Scan for the cell matching the given text and deliver its [X, Y] coordinate at center. 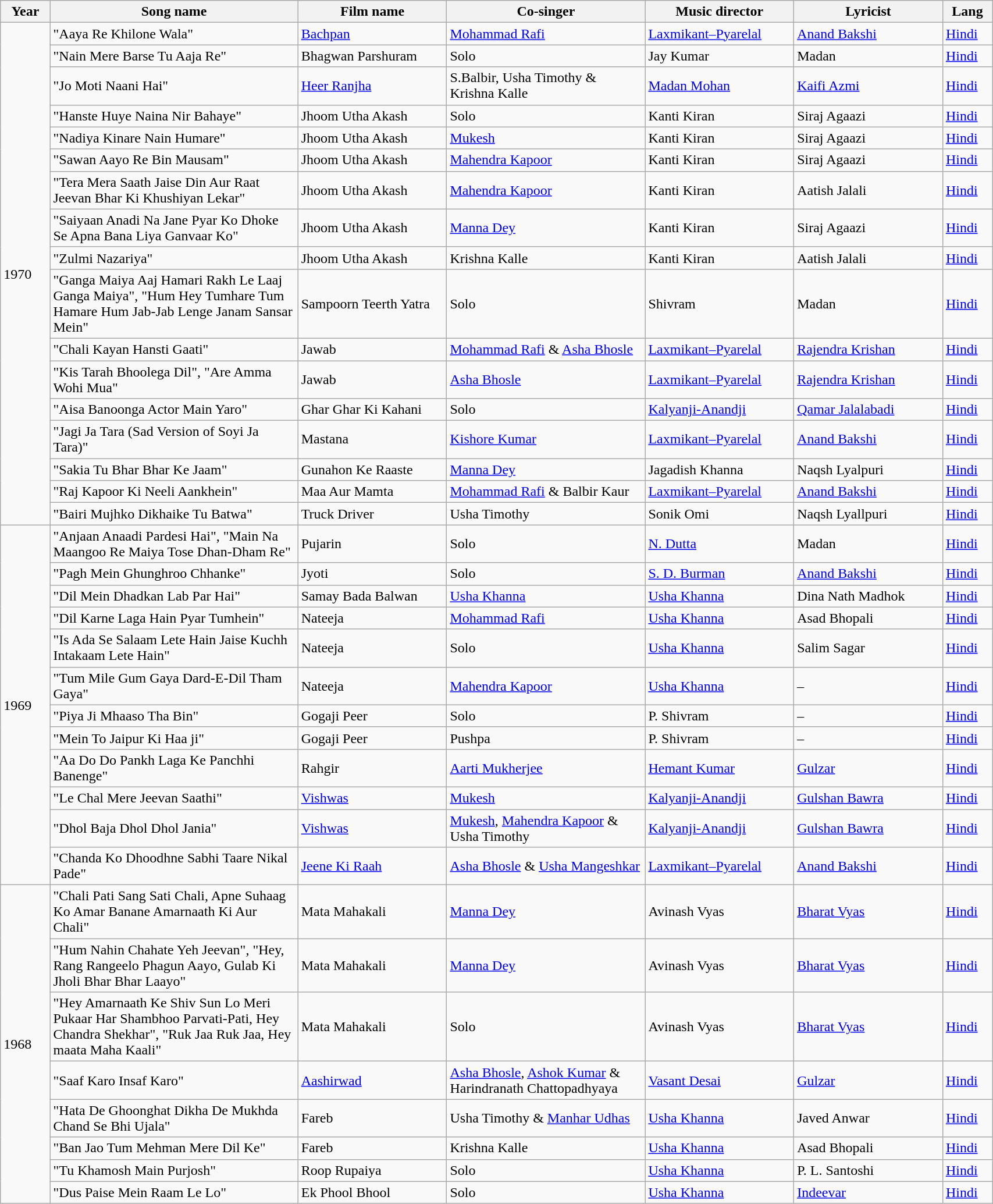
Mastana [372, 440]
Asha Bhosle, Ashok Kumar & Harindranath Chattopadhyaya [546, 1080]
Jagadish Khanna [720, 470]
Sampoorn Teerth Yatra [372, 304]
"Tu Khamosh Main Purjosh" [174, 1170]
"Ganga Maiya Aaj Hamari Rakh Le Laaj Ganga Maiya", "Hum Hey Tumhare Tum Hamare Hum Jab-Jab Lenge Janam Sansar Mein" [174, 304]
"Aisa Banoonga Actor Main Yaro" [174, 410]
Samay Bada Balwan [372, 596]
"Dus Paise Mein Raam Le Lo" [174, 1192]
"Zulmi Nazariya" [174, 258]
Sonik Omi [720, 514]
Lyricist [869, 12]
Usha Timothy [546, 514]
Bachpan [372, 34]
S. D. Burman [720, 574]
"Aaya Re Khilone Wala" [174, 34]
Heer Ranjha [372, 86]
Rahgir [372, 768]
S.Balbir, Usha Timothy & Krishna Kalle [546, 86]
P. L. Santoshi [869, 1170]
Gunahon Ke Raaste [372, 470]
N. Dutta [720, 544]
"Hanste Huye Naina Nir Bahaye" [174, 116]
"Tum Mile Gum Gaya Dard-E-Dil Tham Gaya" [174, 686]
"Chanda Ko Dhoodhne Sabhi Taare Nikal Pade" [174, 866]
1968 [26, 1045]
Mohammad Rafi & Balbir Kaur [546, 492]
"Jagi Ja Tara (Sad Version of Soyi Ja Tara)" [174, 440]
"Anjaan Anaadi Pardesi Hai", "Main Na Maangoo Re Maiya Tose Dhan-Dham Re" [174, 544]
Mohammad Rafi & Asha Bhosle [546, 349]
Naqsh Lyalpuri [869, 470]
Jay Kumar [720, 56]
Qamar Jalalabadi [869, 410]
Maa Aur Mamta [372, 492]
Truck Driver [372, 514]
"Dil Karne Laga Hain Pyar Tumhein" [174, 618]
"Is Ada Se Salaam Lete Hain Jaise Kuchh Intakaam Lete Hain" [174, 648]
Javed Anwar [869, 1118]
"Sakia Tu Bhar Bhar Ke Jaam" [174, 470]
Bhagwan Parshuram [372, 56]
"Ban Jao Tum Mehman Mere Dil Ke" [174, 1148]
"Raj Kapoor Ki Neeli Aankhein" [174, 492]
"Pagh Mein Ghunghroo Chhanke" [174, 574]
Madan Mohan [720, 86]
Naqsh Lyallpuri [869, 514]
"Bairi Mujhko Dikhaike Tu Batwa" [174, 514]
Kaifi Azmi [869, 86]
"Hey Amarnaath Ke Shiv Sun Lo Meri Pukaar Har Shambhoo Parvati-Pati, Hey Chandra Shekhar", "Ruk Jaa Ruk Jaa, Hey maata Maha Kaali" [174, 1027]
Aarti Mukherjee [546, 768]
Salim Sagar [869, 648]
Song name [174, 12]
"Kis Tarah Bhoolega Dil", "Are Amma Wohi Mua" [174, 379]
Ghar Ghar Ki Kahani [372, 410]
Music director [720, 12]
Usha Timothy & Manhar Udhas [546, 1118]
"Dil Mein Dhadkan Lab Par Hai" [174, 596]
Dina Nath Madhok [869, 596]
Lang [967, 12]
"Saaf Karo Insaf Karo" [174, 1080]
"Chali Pati Sang Sati Chali, Apne Suhaag Ko Amar Banane Amarnaath Ki Aur Chali" [174, 912]
Ek Phool Bhool [372, 1192]
"Dhol Baja Dhol Dhol Jania" [174, 827]
Roop Rupaiya [372, 1170]
1969 [26, 705]
"Piya Ji Mhaaso Tha Bin" [174, 716]
"Hata De Ghoonghat Dikha De Mukhda Chand Se Bhi Ujala" [174, 1118]
"Nain Mere Barse Tu Aaja Re" [174, 56]
"Hum Nahin Chahate Yeh Jeevan", "Hey, Rang Rangeelo Phagun Aayo, Gulab Ki Jholi Bhar Bhar Laayo" [174, 965]
"Chali Kayan Hansti Gaati" [174, 349]
"Nadiya Kinare Nain Humare" [174, 138]
"Jo Moti Naani Hai" [174, 86]
Kishore Kumar [546, 440]
Hemant Kumar [720, 768]
Jyoti [372, 574]
Film name [372, 12]
Vasant Desai [720, 1080]
"Mein To Jaipur Ki Haa ji" [174, 738]
Aashirwad [372, 1080]
1970 [26, 274]
Asha Bhosle & Usha Mangeshkar [546, 866]
Pushpa [546, 738]
"Tera Mera Saath Jaise Din Aur Raat Jeevan Bhar Ki Khushiyan Lekar" [174, 190]
"Le Chal Mere Jeevan Saathi" [174, 798]
Co-singer [546, 12]
Pujarin [372, 544]
Jeene Ki Raah [372, 866]
Shivram [720, 304]
"Saiyaan Anadi Na Jane Pyar Ko Dhoke Se Apna Bana Liya Ganvaar Ko" [174, 228]
Year [26, 12]
"Aa Do Do Pankh Laga Ke Panchhi Banenge" [174, 768]
Indeevar [869, 1192]
Mukesh, Mahendra Kapoor & Usha Timothy [546, 827]
Asha Bhosle [546, 379]
"Sawan Aayo Re Bin Mausam" [174, 160]
